Extract the (x, y) coordinate from the center of the cell holding the provided text.  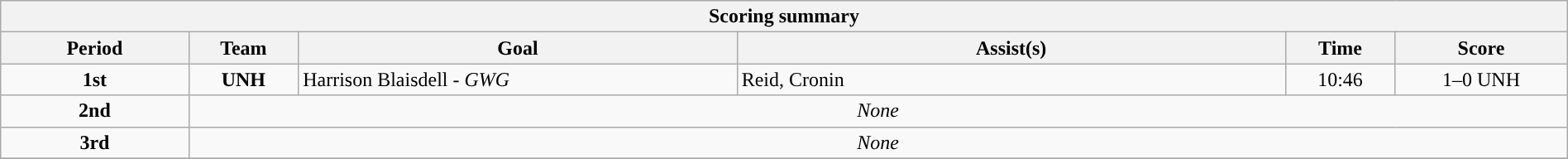
Period (94, 48)
1–0 UNH (1481, 79)
Team (243, 48)
UNH (243, 79)
Goal (518, 48)
Scoring summary (784, 17)
Assist(s) (1011, 48)
Harrison Blaisdell - GWG (518, 79)
Reid, Cronin (1011, 79)
3rd (94, 142)
2nd (94, 111)
10:46 (1340, 79)
Time (1340, 48)
Score (1481, 48)
1st (94, 79)
